Extract the (x, y) coordinate from the center of the cell holding the provided text.  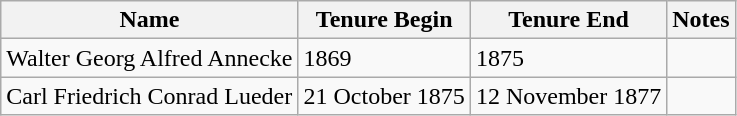
Name (150, 20)
Tenure End (568, 20)
Notes (701, 20)
Walter Georg Alfred Annecke (150, 58)
21 October 1875 (384, 96)
1869 (384, 58)
12 November 1877 (568, 96)
1875 (568, 58)
Carl Friedrich Conrad Lueder (150, 96)
Tenure Begin (384, 20)
